Search for the cell housing the specified text and yield its [X, Y] center coordinate. 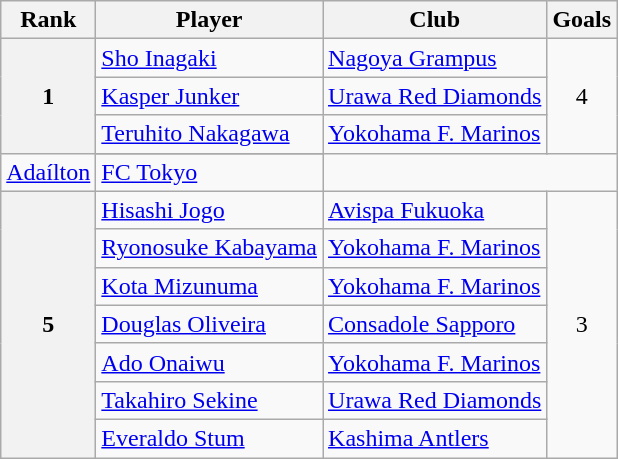
Player [210, 20]
Kota Mizunuma [210, 286]
Kashima Antlers [435, 438]
4 [582, 96]
Consadole Sapporo [435, 324]
Avispa Fukuoka [435, 210]
Hisashi Jogo [210, 210]
5 [48, 324]
Ryonosuke Kabayama [210, 248]
Everaldo Stum [210, 438]
Rank [48, 20]
Adaílton [48, 172]
Sho Inagaki [210, 58]
Kasper Junker [210, 96]
Douglas Oliveira [210, 324]
Goals [582, 20]
Ado Onaiwu [210, 362]
1 [48, 96]
FC Tokyo [210, 172]
Club [435, 20]
Teruhito Nakagawa [210, 134]
Takahiro Sekine [210, 400]
3 [582, 324]
Nagoya Grampus [435, 58]
